Return (X, Y) of the center of cell containing provided text 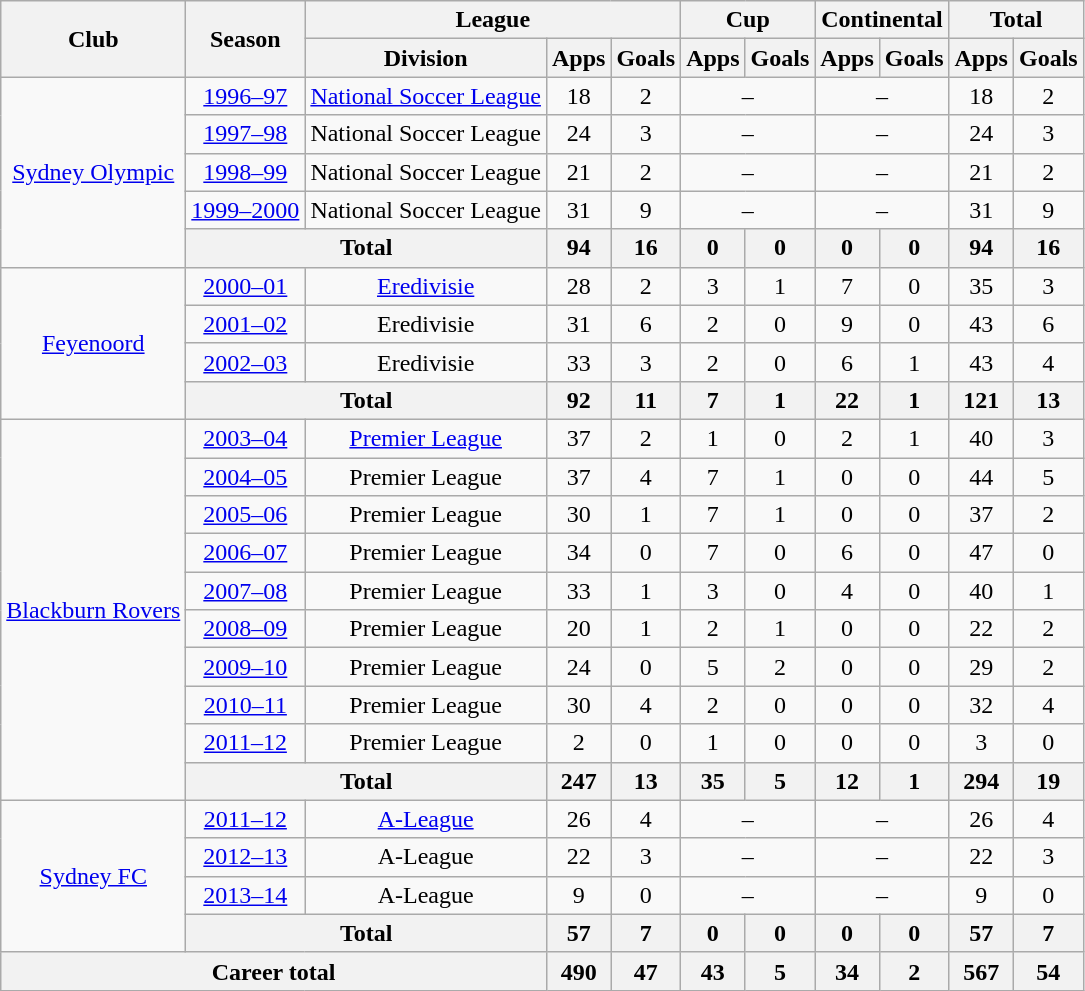
19 (1048, 781)
2001–02 (246, 324)
2006–07 (246, 553)
Blackburn Rovers (94, 610)
Feyenoord (94, 343)
Division (426, 58)
2009–10 (246, 667)
Sydney Olympic (94, 172)
2004–05 (246, 477)
2008–09 (246, 629)
Continental (882, 20)
2005–06 (246, 515)
2010–11 (246, 705)
92 (578, 400)
28 (578, 286)
1998–99 (246, 172)
2012–13 (246, 857)
1997–98 (246, 134)
11 (646, 400)
Club (94, 39)
247 (578, 781)
490 (578, 971)
Career total (274, 971)
2002–03 (246, 362)
12 (847, 781)
29 (981, 667)
2007–08 (246, 591)
League (493, 20)
294 (981, 781)
Season (246, 39)
567 (981, 971)
1996–97 (246, 96)
44 (981, 477)
20 (578, 629)
121 (981, 400)
2003–04 (246, 438)
32 (981, 705)
Cup (748, 20)
Sydney FC (94, 876)
1999–2000 (246, 210)
54 (1048, 971)
2013–14 (246, 895)
2000–01 (246, 286)
